Find where the given text appears and provide that cell's center as (X, Y) coordinate. 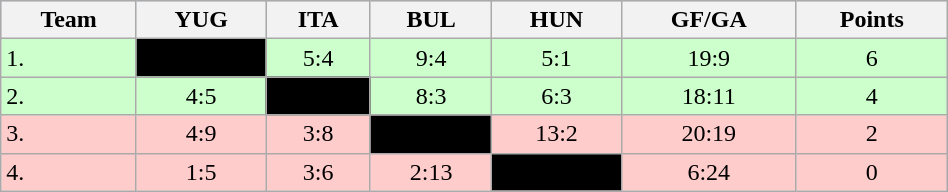
2:13 (430, 172)
Team (69, 20)
3. (69, 134)
2 (872, 134)
ITA (318, 20)
BUL (430, 20)
4. (69, 172)
1. (69, 58)
4:5 (200, 96)
13:2 (556, 134)
6:24 (708, 172)
5:1 (556, 58)
GF/GA (708, 20)
2. (69, 96)
3:6 (318, 172)
4:9 (200, 134)
HUN (556, 20)
20:19 (708, 134)
6:3 (556, 96)
1:5 (200, 172)
5:4 (318, 58)
0 (872, 172)
9:4 (430, 58)
6 (872, 58)
8:3 (430, 96)
19:9 (708, 58)
3:8 (318, 134)
YUG (200, 20)
Points (872, 20)
4 (872, 96)
18:11 (708, 96)
